Find where the given text appears and provide that cell's center as [X, Y] coordinate. 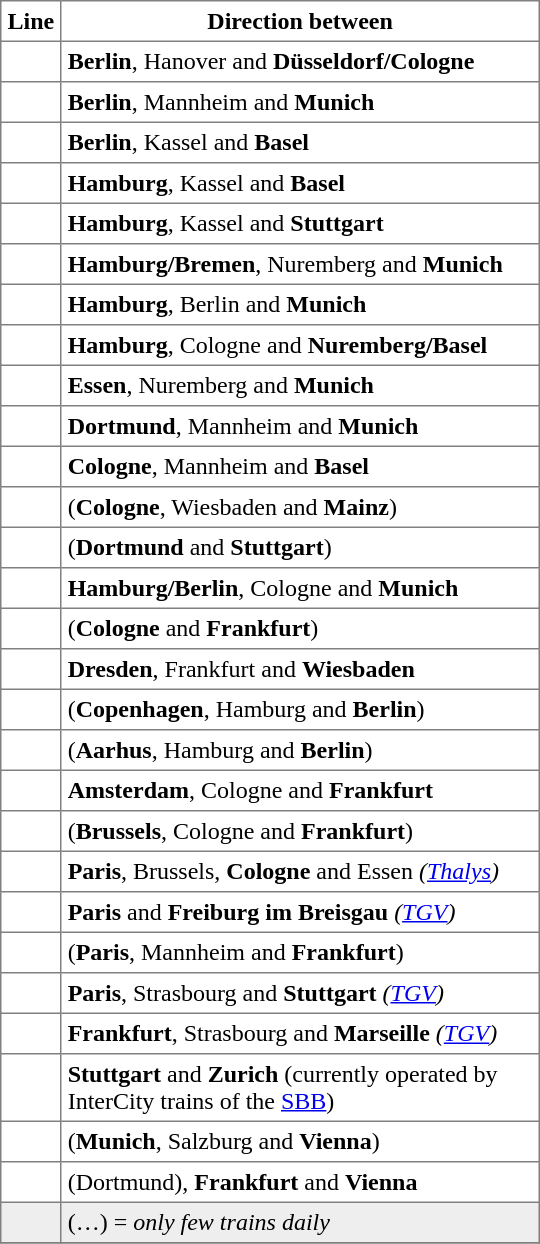
(Brussels, Cologne and Frankfurt) [300, 831]
(Paris, Mannheim and Frankfurt) [300, 952]
Direction between [300, 21]
(Cologne, Wiesbaden and Mainz) [300, 507]
Paris, Strasbourg and Stuttgart (TGV) [300, 993]
Dortmund, Mannheim and Munich [300, 426]
Hamburg, Berlin and Munich [300, 304]
Hamburg/Bremen, Nuremberg and Munich [300, 264]
Stuttgart and Zurich (currently operated by InterCity trains of the SBB) [300, 1088]
Amsterdam, Cologne and Frankfurt [300, 790]
Dresden, Frankfurt and Wiesbaden [300, 669]
(Copenhagen, Hamburg and Berlin) [300, 709]
(Dortmund and Stuttgart) [300, 547]
(Munich, Salzburg and Vienna) [300, 1141]
(Cologne and Frankfurt) [300, 628]
Hamburg, Kassel and Basel [300, 183]
Cologne, Mannheim and Basel [300, 466]
Berlin, Mannheim and Munich [300, 102]
Hamburg/Berlin, Cologne and Munich [300, 588]
(Dortmund), Frankfurt and Vienna [300, 1182]
Hamburg, Kassel and Stuttgart [300, 223]
Frankfurt, Strasbourg and Marseille (TGV) [300, 1033]
Paris and Freiburg im Breisgau (TGV) [300, 912]
Essen, Nuremberg and Munich [300, 385]
Line [31, 21]
Berlin, Kassel and Basel [300, 142]
Berlin, Hanover and Düsseldorf/Cologne [300, 61]
Hamburg, Cologne and Nuremberg/Basel [300, 345]
Paris, Brussels, Cologne and Essen (Thalys) [300, 871]
(Aarhus, Hamburg and Berlin) [300, 750]
(…) = only few trains daily [300, 1222]
